Identify which cell holds the provided text, then report its (X, Y) central coordinate. 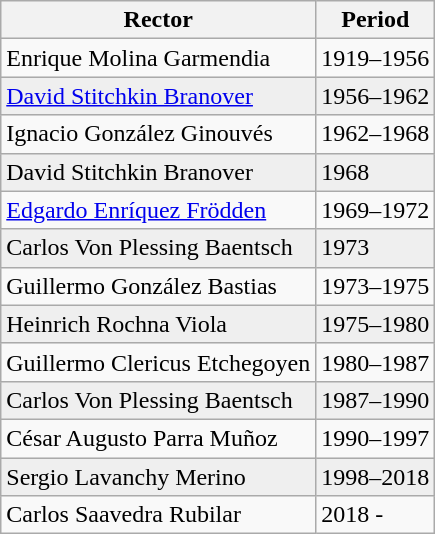
1980–1987 (376, 362)
César Augusto Parra Muñoz (158, 438)
Guillermo González Bastias (158, 286)
1919–1956 (376, 58)
Enrique Molina Garmendia (158, 58)
1969–1972 (376, 210)
Guillermo Clericus Etchegoyen (158, 362)
Period (376, 20)
Rector (158, 20)
1990–1997 (376, 438)
1987–1990 (376, 400)
1973 (376, 248)
Carlos Saavedra Rubilar (158, 515)
Ignacio González Ginouvés (158, 134)
1956–1962 (376, 96)
1975–1980 (376, 324)
1973–1975 (376, 286)
1998–2018 (376, 477)
1962–1968 (376, 134)
1968 (376, 172)
Sergio Lavanchy Merino (158, 477)
Heinrich Rochna Viola (158, 324)
Edgardo Enríquez Frödden (158, 210)
2018 - (376, 515)
